Capture the cell that displays the provided text and extract its (x, y) central coordinate. 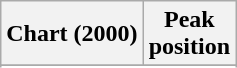
Peakposition (189, 34)
Chart (2000) (72, 34)
